Determine the (x, y) coordinate at the center of the cell enclosing the given text.  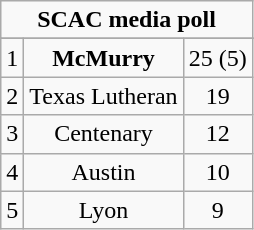
19 (218, 96)
5 (12, 210)
Austin (104, 172)
3 (12, 134)
25 (5) (218, 58)
1 (12, 58)
Centenary (104, 134)
4 (12, 172)
9 (218, 210)
SCAC media poll (126, 20)
10 (218, 172)
Texas Lutheran (104, 96)
12 (218, 134)
2 (12, 96)
Lyon (104, 210)
McMurry (104, 58)
